Return the [X, Y] coordinate for the center point of the cell that contains the specified text.  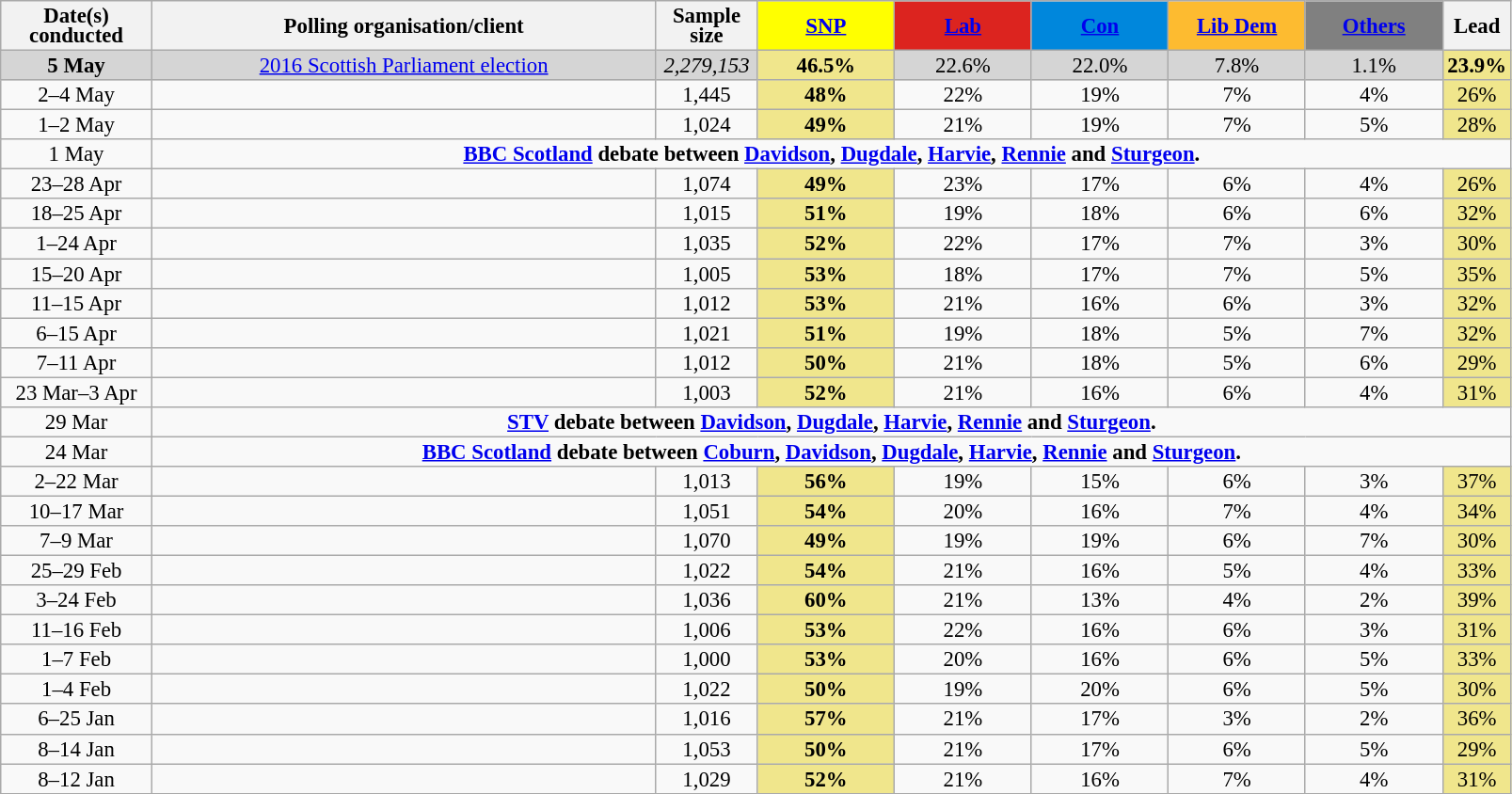
1,074 [707, 184]
35% [1477, 274]
24 Mar [77, 452]
1.1% [1374, 66]
36% [1477, 720]
56% [826, 482]
48% [826, 95]
7–9 Mar [77, 541]
Date(s)conducted [77, 26]
6–15 Apr [77, 333]
Lead [1477, 26]
23.9% [1477, 66]
1,013 [707, 482]
11–15 Apr [77, 303]
7–11 Apr [77, 362]
1,016 [707, 720]
28% [1477, 125]
1–4 Feb [77, 690]
29 Mar [77, 422]
1–24 Apr [77, 244]
1,000 [707, 659]
BBC Scotland debate between Davidson, Dugdale, Harvie, Rennie and Sturgeon. [832, 154]
1,006 [707, 630]
Con [1100, 26]
46.5% [826, 66]
Lab [963, 26]
34% [1477, 511]
2016 Scottish Parliament election [404, 66]
15% [1100, 482]
57% [826, 720]
18–25 Apr [77, 214]
7.8% [1237, 66]
37% [1477, 482]
23 Mar–3 Apr [77, 392]
1–7 Feb [77, 659]
Lib Dem [1237, 26]
25–29 Feb [77, 571]
1,035 [707, 244]
1 May [77, 154]
1,024 [707, 125]
1,070 [707, 541]
1,003 [707, 392]
1,021 [707, 333]
22.6% [963, 66]
Sample size [707, 26]
STV debate between Davidson, Dugdale, Harvie, Rennie and Sturgeon. [832, 422]
11–16 Feb [77, 630]
39% [1477, 600]
2–4 May [77, 95]
1,053 [707, 749]
1,005 [707, 274]
1,029 [707, 779]
6–25 Jan [77, 720]
BBC Scotland debate between Coburn, Davidson, Dugdale, Harvie, Rennie and Sturgeon. [832, 452]
3–24 Feb [77, 600]
13% [1100, 600]
2–22 Mar [77, 482]
SNP [826, 26]
2,279,153 [707, 66]
Others [1374, 26]
Polling organisation/client [404, 26]
8–12 Jan [77, 779]
8–14 Jan [77, 749]
15–20 Apr [77, 274]
1–2 May [77, 125]
23–28 Apr [77, 184]
1,051 [707, 511]
5 May [77, 66]
23% [963, 184]
10–17 Mar [77, 511]
1,445 [707, 95]
60% [826, 600]
1,015 [707, 214]
22.0% [1100, 66]
1,036 [707, 600]
